Pinpoint the cell where the given text exists, returning its (X, Y) midpoint coordinate. 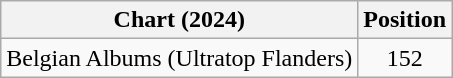
Chart (2024) (180, 20)
Position (405, 20)
152 (405, 58)
Belgian Albums (Ultratop Flanders) (180, 58)
